Detect which cell encompasses the target text, then output its [x, y] center coordinate. 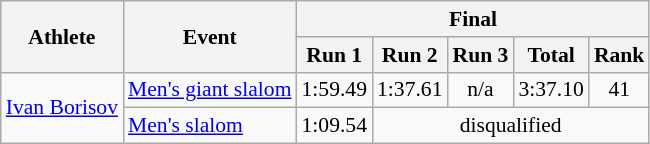
Event [210, 36]
Final [474, 19]
1:09.54 [334, 126]
n/a [480, 90]
Rank [620, 55]
Ivan Borisov [62, 108]
disqualified [510, 126]
Athlete [62, 36]
Men's slalom [210, 126]
1:37.61 [410, 90]
Run 1 [334, 55]
1:59.49 [334, 90]
Run 3 [480, 55]
Men's giant slalom [210, 90]
Total [550, 55]
3:37.10 [550, 90]
Run 2 [410, 55]
41 [620, 90]
